For the text-containing cell, return its midpoint in (X, Y) coordinate format. 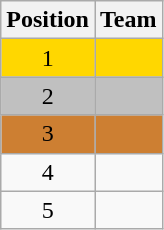
5 (48, 210)
2 (48, 96)
3 (48, 134)
1 (48, 58)
Position (48, 20)
4 (48, 172)
Team (128, 20)
